Extract the (X, Y) coordinate from the center of the cell holding the provided text.  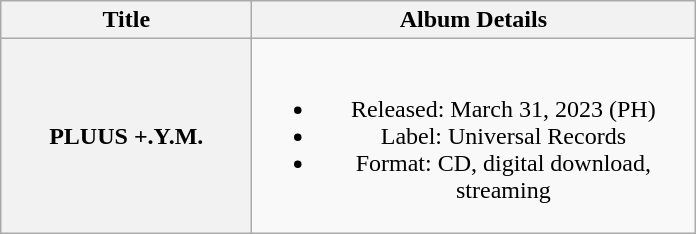
Released: March 31, 2023 (PH)Label: Universal RecordsFormat: CD, digital download, streaming (474, 136)
PLUUS +.Y.M. (126, 136)
Title (126, 20)
Album Details (474, 20)
